Extract the [X, Y] coordinate from the center of the cell holding the provided text.  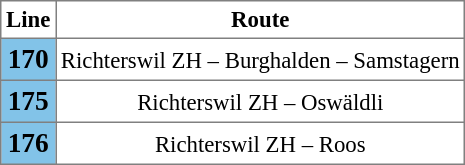
176 [28, 143]
175 [28, 101]
Route [260, 20]
170 [28, 59]
Line [28, 20]
Richterswil ZH – Roos [260, 143]
Richterswil ZH – Burghalden – Samstagern [260, 59]
Richterswil ZH – Oswäldli [260, 101]
